Output the [X, Y] coordinate of the center of the cell containing the given text.  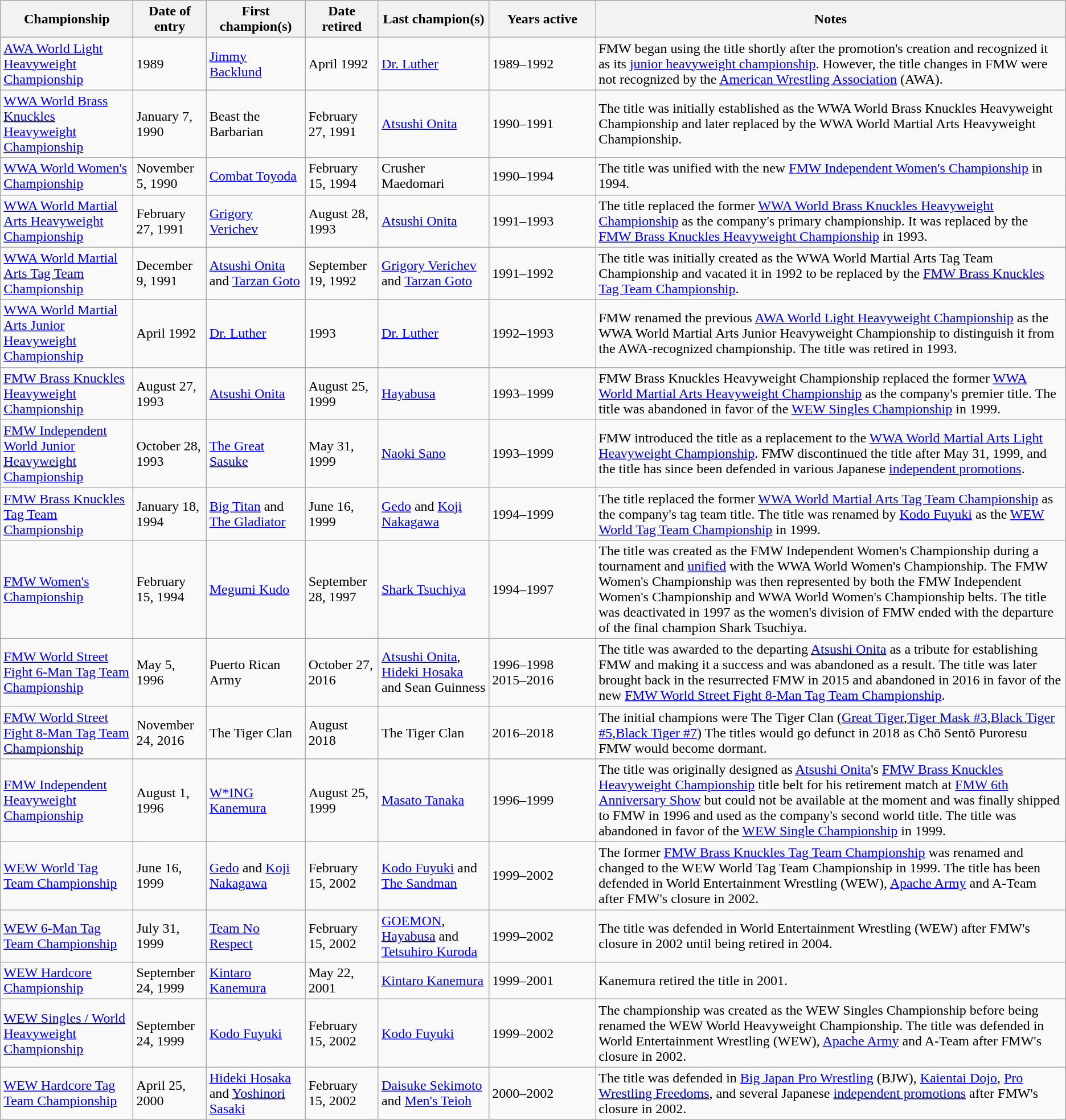
Puerto Rican Army [256, 672]
May 31, 1999 [342, 453]
Megumi Kudo [256, 589]
FMW Brass Knuckles Heavyweight Championship [67, 393]
October 28, 1993 [170, 453]
Date retired [342, 19]
WEW Hardcore Tag Team Championship [67, 1093]
August 1, 1996 [170, 801]
1992–1993 [542, 334]
1989–1992 [542, 64]
1989 [170, 64]
May 5, 1996 [170, 672]
FMW Women's Championship [67, 589]
Crusher Maedomari [433, 177]
August 27, 1993 [170, 393]
1994–1999 [542, 514]
August 28, 1993 [342, 221]
Atsushi Onita, Hideki Hosaka and Sean Guinness [433, 672]
The title was defended in World Entertainment Wrestling (WEW) after FMW's closure in 2002 until being retired in 2004. [831, 936]
Naoki Sano [433, 453]
Hayabusa [433, 393]
December 9, 1991 [170, 273]
Team No Respect [256, 936]
Hideki Hosaka and Yoshinori Sasaki [256, 1093]
Daisuke Sekimoto and Men's Teioh [433, 1093]
May 22, 2001 [342, 980]
September 28, 1997 [342, 589]
Championship [67, 19]
1993 [342, 334]
Jimmy Backlund [256, 64]
2016–2018 [542, 732]
FMW Brass Knuckles Tag Team Championship [67, 514]
1999–2001 [542, 980]
WEW World Tag Team Championship [67, 876]
April 25, 2000 [170, 1093]
2000–2002 [542, 1093]
1991–1992 [542, 273]
Atsushi Onita and Tarzan Goto [256, 273]
Kodo Fuyuki and The Sandman [433, 876]
August 2018 [342, 732]
GOEMON, Hayabusa and Tetsuhiro Kuroda [433, 936]
1990–1994 [542, 177]
November 5, 1990 [170, 177]
WEW 6-Man Tag Team Championship [67, 936]
The title was unified with the new FMW Independent Women's Championship in 1994. [831, 177]
Grigory Verichev and Tarzan Goto [433, 273]
January 7, 1990 [170, 124]
FMW Independent World Junior Heavyweight Championship [67, 453]
Masato Tanaka [433, 801]
1990–1991 [542, 124]
November 24, 2016 [170, 732]
Notes [831, 19]
FMW Independent Heavyweight Championship [67, 801]
October 27, 2016 [342, 672]
Last champion(s) [433, 19]
1996–1999 [542, 801]
Kanemura retired the title in 2001. [831, 980]
Beast the Barbarian [256, 124]
January 18, 1994 [170, 514]
WWA World Martial Arts Junior Heavyweight Championship [67, 334]
September 19, 1992 [342, 273]
Date of entry [170, 19]
AWA World Light Heavyweight Championship [67, 64]
Shark Tsuchiya [433, 589]
FMW World Street Fight 8-Man Tag Team Championship [67, 732]
Years active [542, 19]
1994–1997 [542, 589]
The Great Sasuke [256, 453]
WWA World Martial Arts Heavyweight Championship [67, 221]
Grigory Verichev [256, 221]
FMW World Street Fight 6-Man Tag Team Championship [67, 672]
WWA World Women's Championship [67, 177]
WEW Singles / World Heavyweight Championship [67, 1033]
Big Titan and The Gladiator [256, 514]
WWA World Brass Knuckles Heavyweight Championship [67, 124]
1996–19982015–2016 [542, 672]
First champion(s) [256, 19]
W*ING Kanemura [256, 801]
Combat Toyoda [256, 177]
WEW Hardcore Championship [67, 980]
WWA World Martial Arts Tag Team Championship [67, 273]
July 31, 1999 [170, 936]
1991–1993 [542, 221]
